Search for the cell housing the specified text and yield its [X, Y] center coordinate. 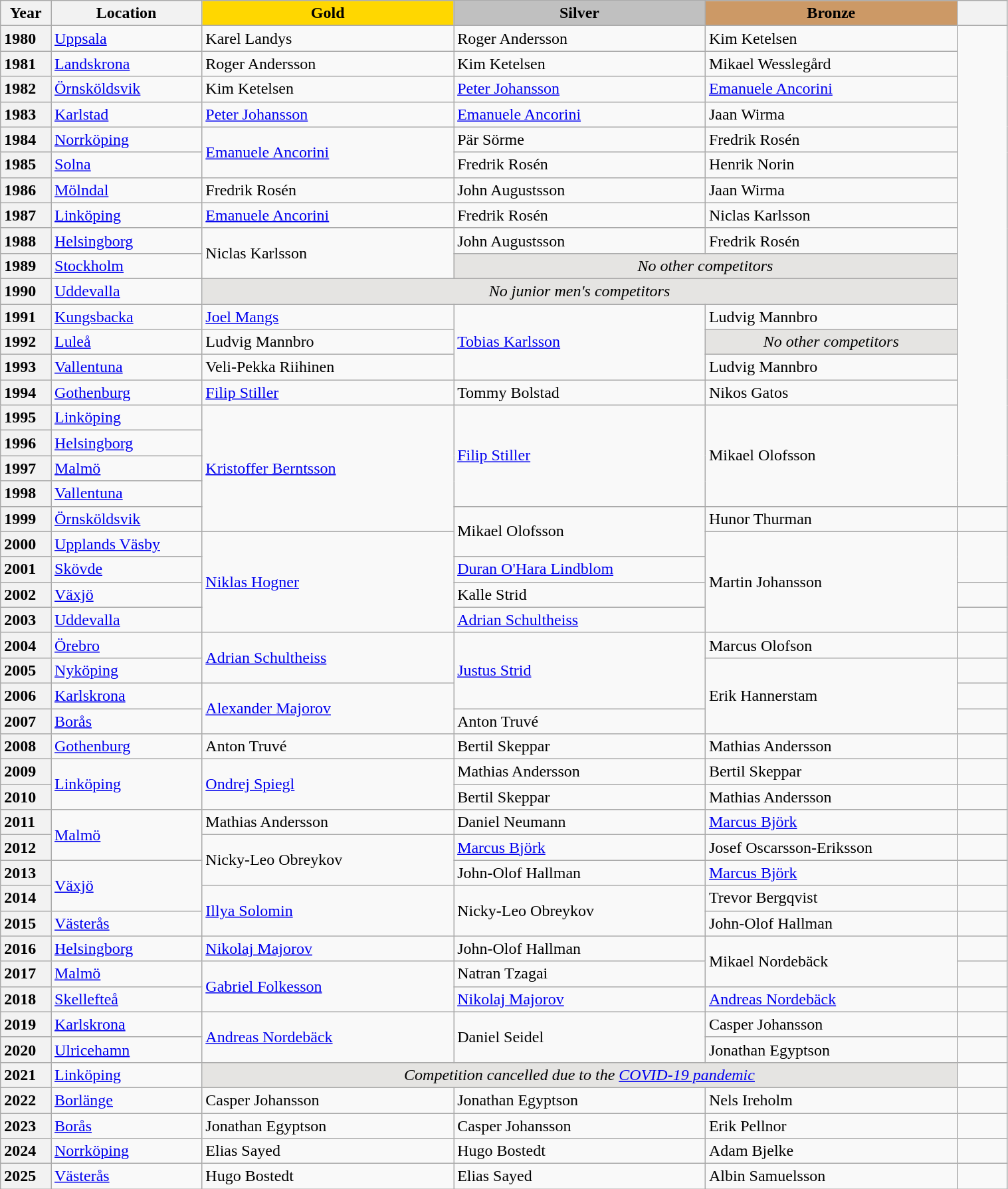
2008 [26, 747]
Karel Landys [328, 39]
Albin Samuelsson [831, 1176]
Skövde [126, 569]
Gabriel Folkesson [328, 986]
1985 [26, 165]
2000 [26, 544]
2011 [26, 822]
Competition cancelled due to the COVID-19 pandemic [579, 1075]
2022 [26, 1100]
Mikael Nordebäck [831, 961]
Daniel Neumann [579, 822]
Upplands Väsby [126, 544]
Erik Pellnor [831, 1126]
1994 [26, 393]
Nels Ireholm [831, 1100]
Ondrej Spiegl [328, 784]
Silver [579, 13]
Mölndal [126, 190]
2017 [26, 974]
Stockholm [126, 266]
Kristoffer Berntsson [328, 468]
1991 [26, 317]
Tommy Bolstad [579, 393]
Illya Solomin [328, 911]
Location [126, 13]
1990 [26, 291]
No junior men's competitors [579, 291]
2016 [26, 949]
1999 [26, 519]
Mikael Wesslegård [831, 64]
Hunor Thurman [831, 519]
Kungsbacka [126, 317]
Borlänge [126, 1100]
1989 [26, 266]
1983 [26, 114]
2014 [26, 898]
Justus Strid [579, 670]
Luleå [126, 342]
Tobias Karlsson [579, 342]
Kalle Strid [579, 594]
1993 [26, 367]
1980 [26, 39]
Pär Sörme [579, 139]
Josef Oscarsson-Eriksson [831, 848]
Niklas Hogner [328, 582]
Uppsala [126, 39]
2006 [26, 695]
2012 [26, 848]
1995 [26, 418]
2002 [26, 594]
Duran O'Hara Lindblom [579, 569]
Landskrona [126, 64]
Martin Johansson [831, 582]
Veli-Pekka Riihinen [328, 367]
1982 [26, 89]
2001 [26, 569]
2004 [26, 645]
Adam Bjelke [831, 1151]
1981 [26, 64]
Skellefteå [126, 999]
Gold [328, 13]
1988 [26, 240]
2015 [26, 923]
1998 [26, 494]
2023 [26, 1126]
Solna [126, 165]
2003 [26, 620]
2005 [26, 670]
2013 [26, 873]
Örebro [126, 645]
Erik Hannerstam [831, 695]
Karlstad [126, 114]
Alexander Majorov [328, 708]
2025 [26, 1176]
2021 [26, 1075]
1992 [26, 342]
Nyköping [126, 670]
Daniel Seidel [579, 1037]
1997 [26, 468]
1984 [26, 139]
2020 [26, 1050]
2010 [26, 797]
Year [26, 13]
Joel Mangs [328, 317]
Ulricehamn [126, 1050]
2007 [26, 721]
2024 [26, 1151]
1986 [26, 190]
2019 [26, 1024]
2018 [26, 999]
2009 [26, 772]
1987 [26, 215]
Henrik Norin [831, 165]
Natran Tzagai [579, 974]
Marcus Olofson [831, 645]
1996 [26, 443]
Nikos Gatos [831, 393]
Trevor Bergqvist [831, 898]
Bronze [831, 13]
